Identify which cell holds the provided text, then report its [x, y] central coordinate. 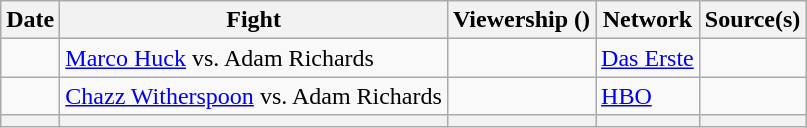
Marco Huck vs. Adam Richards [254, 58]
Network [648, 20]
HBO [648, 96]
Fight [254, 20]
Chazz Witherspoon vs. Adam Richards [254, 96]
Das Erste [648, 58]
Source(s) [752, 20]
Viewership () [521, 20]
Date [30, 20]
